Identify which cell holds the provided text, then report its [X, Y] central coordinate. 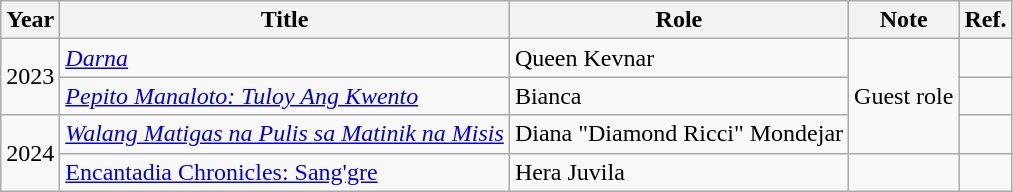
2023 [30, 77]
Guest role [904, 96]
Darna [285, 58]
Walang Matigas na Pulis sa Matinik na Misis [285, 134]
Role [678, 20]
Queen Kevnar [678, 58]
Hera Juvila [678, 172]
Ref. [986, 20]
Bianca [678, 96]
Diana "Diamond Ricci" Mondejar [678, 134]
Pepito Manaloto: Tuloy Ang Kwento [285, 96]
Encantadia Chronicles: Sang'gre [285, 172]
Title [285, 20]
Note [904, 20]
2024 [30, 153]
Year [30, 20]
